Find where the given text appears and provide that cell's center as [x, y] coordinate. 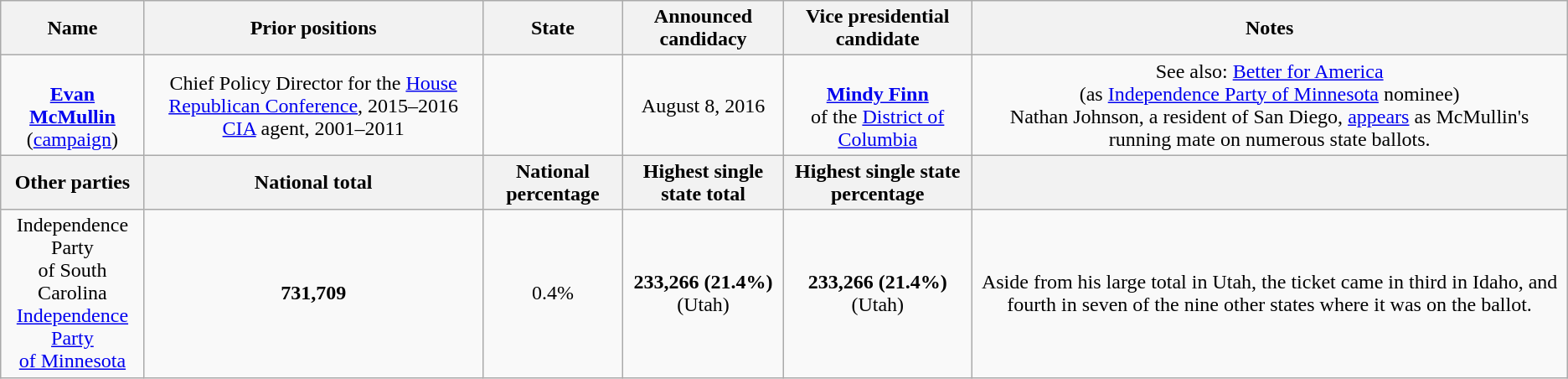
0.4% [553, 293]
State [553, 29]
Vice presidential candidate [878, 29]
Independence Party of South CarolinaIndependence Party of Minnesota [72, 293]
Aside from his large total in Utah, the ticket came in third in Idaho, and fourth in seven of the nine other states where it was on the ballot. [1270, 293]
Other parties [72, 183]
National total [313, 183]
Highest single state percentage [878, 183]
731,709 [313, 293]
August 8, 2016 [704, 106]
Mindy Finn of the District of Columbia [878, 106]
Notes [1270, 29]
Highest single state total [704, 183]
Chief Policy Director for the House Republican Conference, 2015–2016CIA agent, 2001–2011 [313, 106]
Name [72, 29]
National percentage [553, 183]
Announced candidacy [704, 29]
Prior positions [313, 29]
Evan McMullin(campaign) [72, 106]
